Locate the cell with the specified text and output its [x, y] center coordinate. 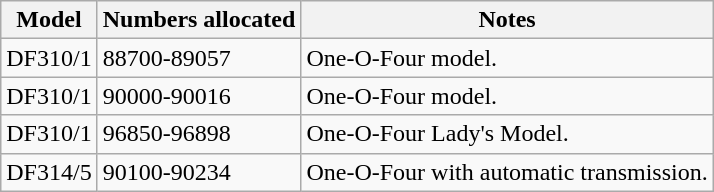
One-O-Four Lady's Model. [507, 134]
90100-90234 [199, 172]
Model [49, 20]
90000-90016 [199, 96]
One-O-Four with automatic transmission. [507, 172]
96850-96898 [199, 134]
DF314/5 [49, 172]
Numbers allocated [199, 20]
88700-89057 [199, 58]
Notes [507, 20]
